Find where the given text appears and provide that cell's center as (X, Y) coordinate. 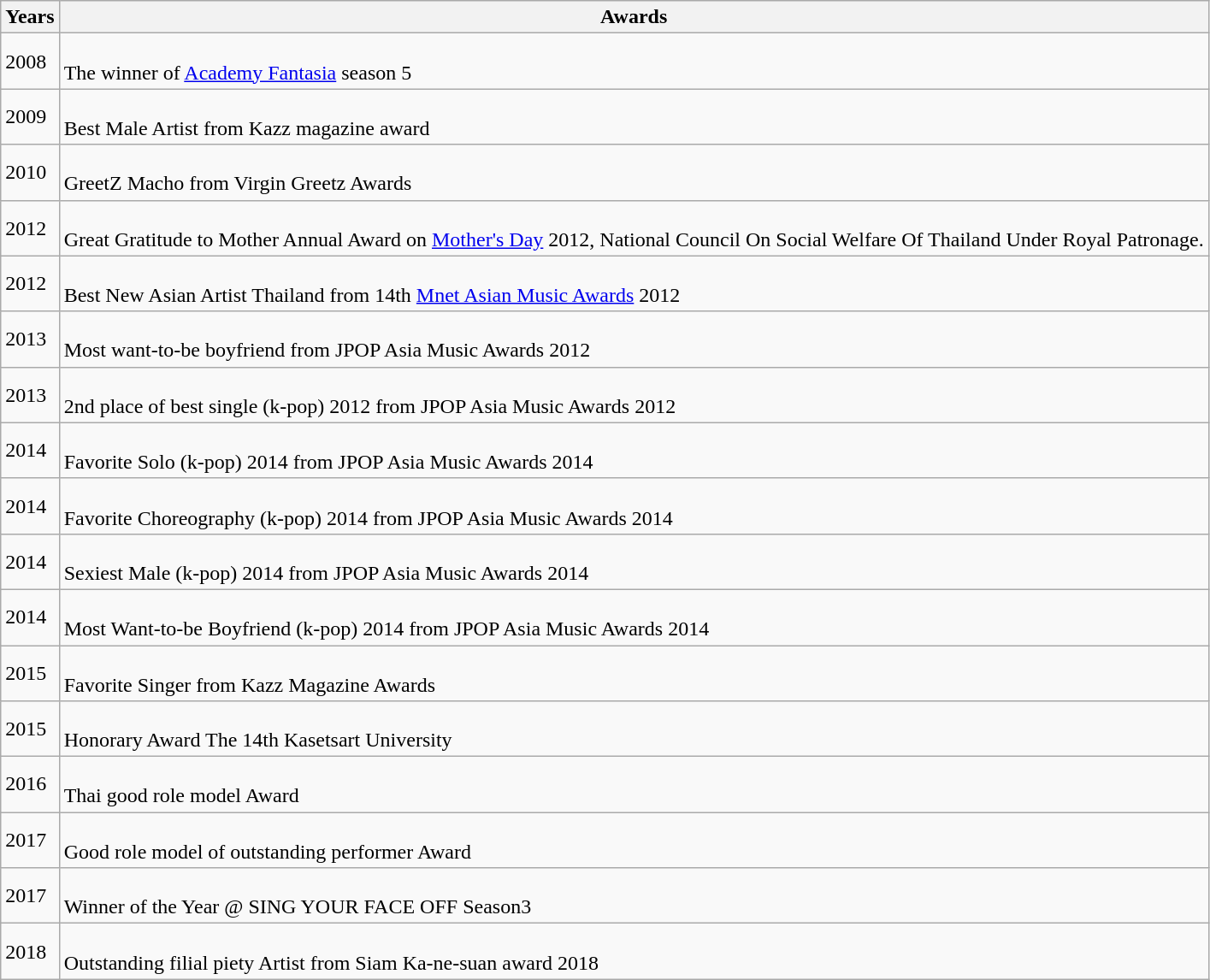
Sexiest Male (k-pop) 2014 from JPOP Asia Music Awards 2014 (634, 561)
Most want-to-be boyfriend from JPOP Asia Music Awards 2012 (634, 339)
Best Male Artist from Kazz magazine award (634, 116)
Great Gratitude to Mother Annual Award on Mother's Day 2012, National Council On Social Welfare Of Thailand Under Royal Patronage. (634, 227)
Favorite Choreography (k-pop) 2014 from JPOP Asia Music Awards 2014 (634, 506)
2010 (30, 173)
Honorary Award The 14th Kasetsart University (634, 729)
Favorite Solo (k-pop) 2014 from JPOP Asia Music Awards 2014 (634, 450)
Years (30, 17)
Winner of the Year @ SING YOUR FACE OFF Season3 (634, 896)
Outstanding filial piety Artist from Siam Ka-ne-suan award 2018 (634, 951)
Best New Asian Artist Thailand from 14th Mnet Asian Music Awards 2012 (634, 284)
2009 (30, 116)
Thai good role model Award (634, 785)
Favorite Singer from Kazz Magazine Awards (634, 672)
Good role model of outstanding performer Award (634, 840)
2018 (30, 951)
Most Want-to-be Boyfriend (k-pop) 2014 from JPOP Asia Music Awards 2014 (634, 617)
The winner of Academy Fantasia season 5 (634, 62)
2008 (30, 62)
Awards (634, 17)
2016 (30, 785)
2nd place of best single (k-pop) 2012 from JPOP Asia Music Awards 2012 (634, 395)
GreetZ Macho from Virgin Greetz Awards (634, 173)
